Detect which cell encompasses the target text, then output its [x, y] center coordinate. 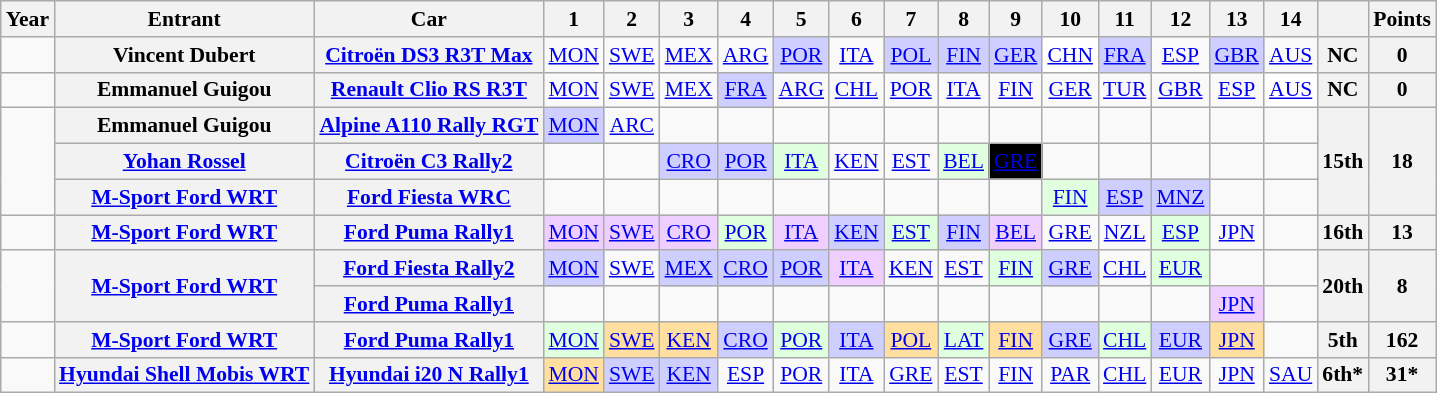
162 [1402, 340]
Citroën C3 Rally2 [428, 162]
Citroën DS3 R3T Max [428, 55]
NZL [1124, 233]
Year [28, 19]
MNZ [1180, 197]
5th [1342, 340]
Renault Clio RS R3T [428, 90]
Hyundai i20 N Rally1 [428, 375]
10 [1070, 19]
18 [1402, 162]
Entrant [184, 19]
Car [428, 19]
PAR [1070, 375]
LAT [964, 340]
11 [1124, 19]
3 [689, 19]
31* [1402, 375]
Yohan Rossel [184, 162]
SAU [1290, 375]
2 [632, 19]
9 [1016, 19]
4 [746, 19]
15th [1342, 162]
5 [801, 19]
Ford Fiesta WRC [428, 197]
6th* [1342, 375]
16th [1342, 233]
7 [911, 19]
Ford Fiesta Rally2 [428, 269]
6 [856, 19]
Points [1402, 19]
TUR [1124, 90]
14 [1290, 19]
Vincent Dubert [184, 55]
Hyundai Shell Mobis WRT [184, 375]
ARC [632, 126]
20th [1342, 286]
1 [574, 19]
12 [1180, 19]
CHN [1070, 55]
Alpine A110 Rally RGT [428, 126]
